Determine the (x, y) coordinate at the center of the cell enclosing the given text.  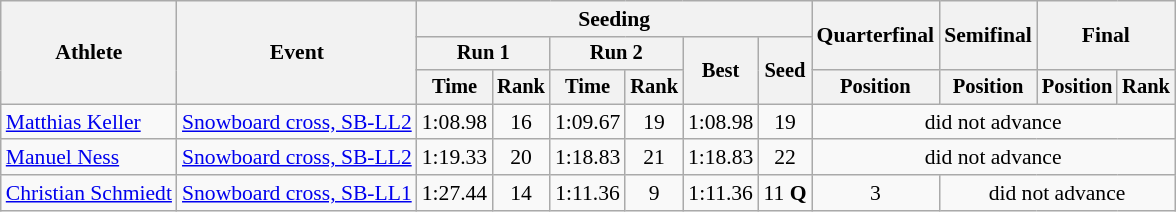
Snowboard cross, SB-LL1 (297, 193)
16 (521, 122)
3 (876, 193)
21 (654, 158)
Seed (784, 70)
Manuel Ness (89, 158)
Event (297, 52)
Athlete (89, 52)
Run 1 (484, 54)
Final (1106, 36)
20 (521, 158)
1:19.33 (454, 158)
1:27.44 (454, 193)
14 (521, 193)
Seeding (614, 19)
1:09.67 (588, 122)
Quarterfinal (876, 36)
9 (654, 193)
11 Q (784, 193)
22 (784, 158)
Run 2 (616, 54)
Matthias Keller (89, 122)
Best (720, 70)
Semifinal (988, 36)
Christian Schmiedt (89, 193)
